Return (x, y) of the center of cell containing provided text 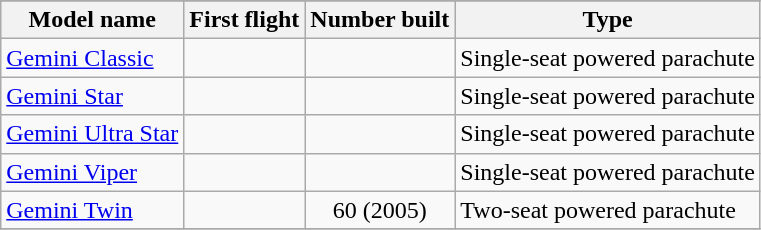
Model name (92, 20)
Two-seat powered parachute (608, 210)
Gemini Star (92, 96)
Gemini Classic (92, 58)
Number built (380, 20)
Gemini Ultra Star (92, 134)
Gemini Twin (92, 210)
Type (608, 20)
First flight (244, 20)
Gemini Viper (92, 172)
60 (2005) (380, 210)
